Find where the given text appears and provide that cell's center as [x, y] coordinate. 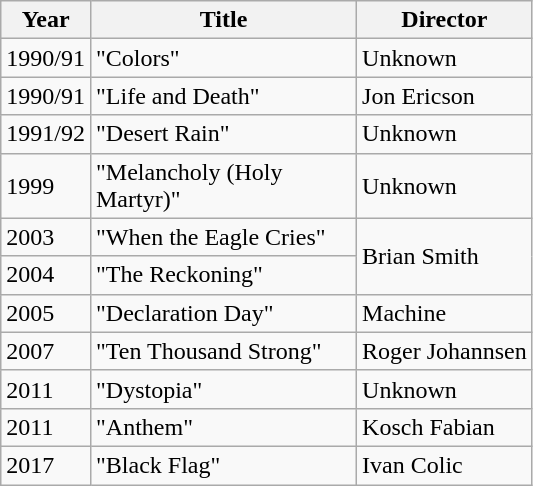
1999 [46, 186]
Title [223, 20]
"Black Flag" [223, 465]
Director [445, 20]
Jon Ericson [445, 96]
2003 [46, 237]
Machine [445, 313]
1991/92 [46, 134]
"Dystopia" [223, 389]
2007 [46, 351]
2004 [46, 275]
"The Reckoning" [223, 275]
"Desert Rain" [223, 134]
Ivan Colic [445, 465]
"Ten Thousand Strong" [223, 351]
"Melancholy (Holy Martyr)" [223, 186]
2005 [46, 313]
"Life and Death" [223, 96]
Year [46, 20]
"Colors" [223, 58]
2017 [46, 465]
"When the Eagle Cries" [223, 237]
"Anthem" [223, 427]
Brian Smith [445, 256]
Roger Johannsen [445, 351]
"Declaration Day" [223, 313]
Kosch Fabian [445, 427]
